Detect which cell encompasses the target text, then output its [x, y] center coordinate. 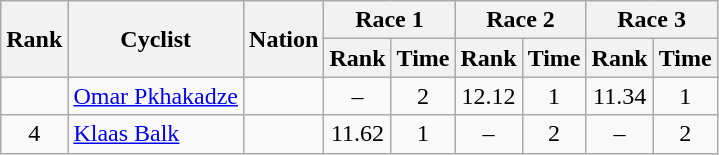
Race 3 [652, 20]
Omar Pkhakadze [156, 96]
Klaas Balk [156, 134]
Race 1 [390, 20]
Cyclist [156, 39]
4 [34, 134]
12.12 [488, 96]
Race 2 [520, 20]
11.62 [358, 134]
Nation [284, 39]
11.34 [620, 96]
